Determine the (X, Y) coordinate at the center of the cell enclosing the given text.  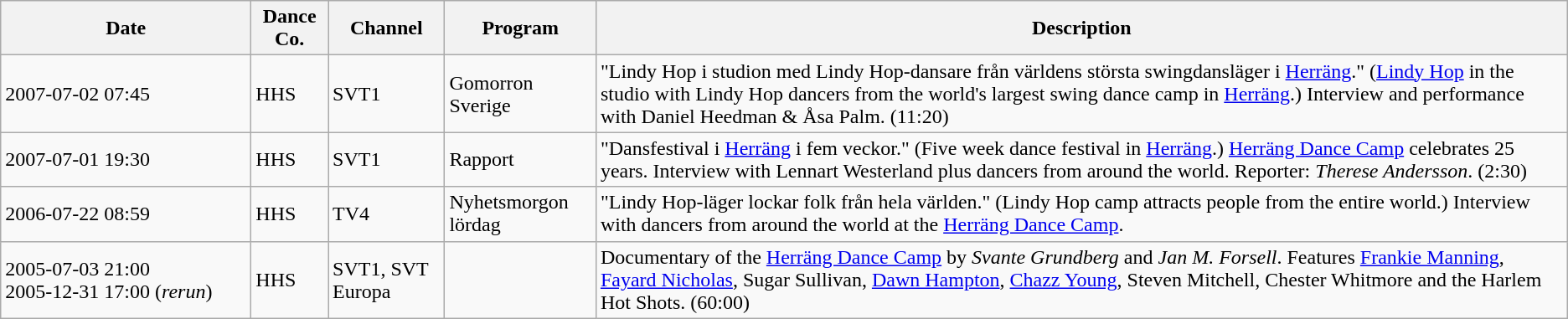
2005-07-03 21:002005-12-31 17:00 (rerun) (126, 280)
Channel (387, 28)
SVT1, SVT Europa (387, 280)
Rapport (520, 159)
Dance Co. (290, 28)
Nyhetsmorgon lördag (520, 214)
2006-07-22 08:59 (126, 214)
Date (126, 28)
2007-07-01 19:30 (126, 159)
TV4 (387, 214)
Description (1081, 28)
Gomorron Sverige (520, 94)
Program (520, 28)
2007-07-02 07:45 (126, 94)
